Return [x, y] of the center of cell containing provided text 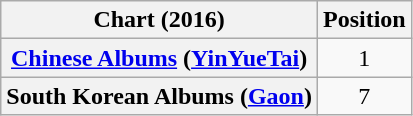
Chinese Albums (YinYueTai) [160, 58]
7 [364, 96]
Chart (2016) [160, 20]
Position [364, 20]
1 [364, 58]
South Korean Albums (Gaon) [160, 96]
